Return the [x, y] coordinate for the center point of the cell that contains the specified text.  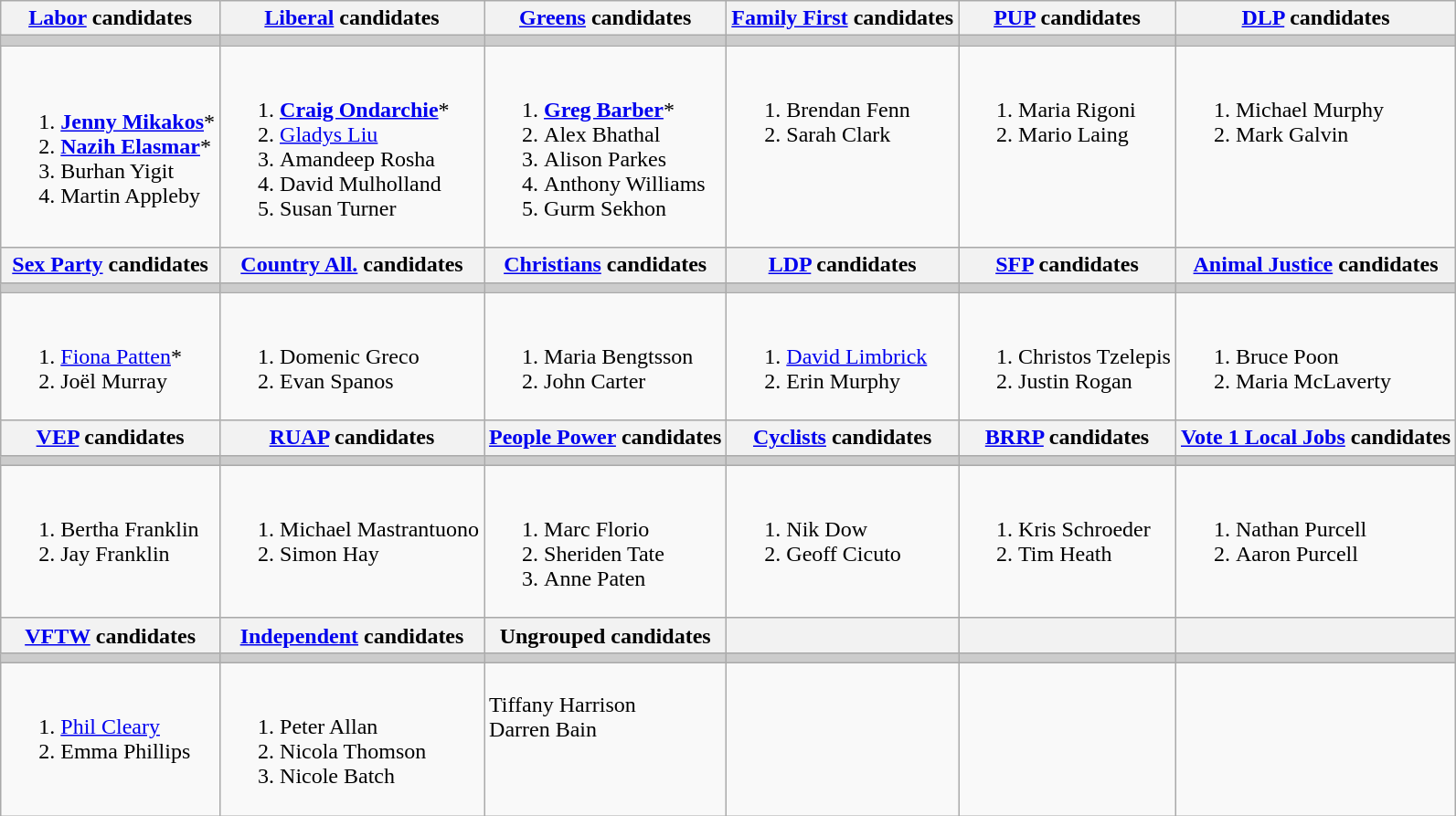
Phil ClearyEmma Phillips [111, 738]
Labor candidates [111, 18]
RUAP candidates [353, 438]
DLP candidates [1315, 18]
Ungrouped candidates [605, 635]
BRRP candidates [1068, 438]
Greens candidates [605, 18]
SFP candidates [1068, 265]
Greg Barber*Alex BhathalAlison ParkesAnthony WilliamsGurm Sekhon [605, 146]
Michael MurphyMark Galvin [1315, 146]
People Power candidates [605, 438]
Animal Justice candidates [1315, 265]
Cyclists candidates [843, 438]
Liberal candidates [353, 18]
Nik DowGeoff Cicuto [843, 541]
Family First candidates [843, 18]
VFTW candidates [111, 635]
Bruce PoonMaria McLaverty [1315, 356]
Peter AllanNicola ThomsonNicole Batch [353, 738]
Independent candidates [353, 635]
Christians candidates [605, 265]
Nathan PurcellAaron Purcell [1315, 541]
PUP candidates [1068, 18]
Michael MastrantuonoSimon Hay [353, 541]
Maria BengtssonJohn Carter [605, 356]
Brendan FennSarah Clark [843, 146]
LDP candidates [843, 265]
Country All. candidates [353, 265]
Christos TzelepisJustin Rogan [1068, 356]
Jenny Mikakos*Nazih Elasmar*Burhan YigitMartin Appleby [111, 146]
Craig Ondarchie*Gladys LiuAmandeep RoshaDavid MulhollandSusan Turner [353, 146]
David LimbrickErin Murphy [843, 356]
Domenic GrecoEvan Spanos [353, 356]
VEP candidates [111, 438]
Vote 1 Local Jobs candidates [1315, 438]
Bertha FranklinJay Franklin [111, 541]
Fiona Patten*Joël Murray [111, 356]
Sex Party candidates [111, 265]
Tiffany Harrison Darren Bain [605, 738]
Marc FlorioSheriden TateAnne Paten [605, 541]
Maria RigoniMario Laing [1068, 146]
Kris SchroederTim Heath [1068, 541]
